Detect which cell encompasses the target text, then output its [x, y] center coordinate. 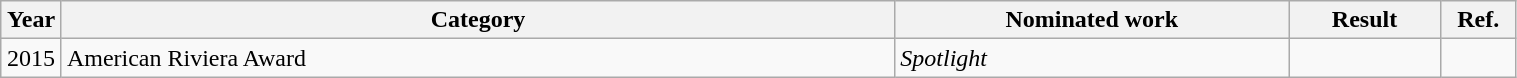
American Riviera Award [478, 58]
Spotlight [1092, 58]
Year [32, 20]
Category [478, 20]
Ref. [1478, 20]
2015 [32, 58]
Result [1365, 20]
Nominated work [1092, 20]
